Determine the [x, y] coordinate at the center of the cell enclosing the given text.  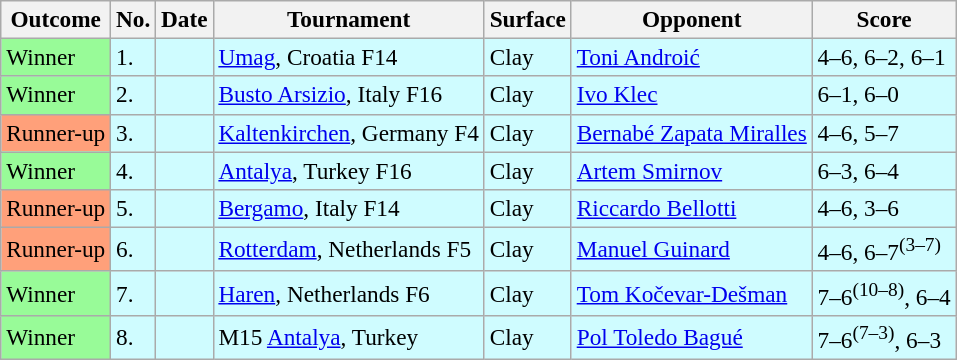
Score [884, 19]
4–6, 5–7 [884, 133]
6–1, 6–0 [884, 95]
Toni Androić [692, 57]
Antalya, Turkey F16 [348, 170]
7. [134, 293]
M15 Antalya, Turkey [348, 337]
Bergamo, Italy F14 [348, 208]
4. [134, 170]
Outcome [56, 19]
Umag, Croatia F14 [348, 57]
3. [134, 133]
Haren, Netherlands F6 [348, 293]
6–3, 6–4 [884, 170]
Tom Kočevar-Dešman [692, 293]
Date [184, 19]
Kaltenkirchen, Germany F4 [348, 133]
2. [134, 95]
Pol Toledo Bagué [692, 337]
7–6(7–3), 6–3 [884, 337]
7–6(10–8), 6–4 [884, 293]
4–6, 3–6 [884, 208]
Surface [528, 19]
Bernabé Zapata Miralles [692, 133]
6. [134, 249]
1. [134, 57]
5. [134, 208]
No. [134, 19]
4–6, 6–7(3–7) [884, 249]
8. [134, 337]
Artem Smirnov [692, 170]
Riccardo Bellotti [692, 208]
Ivo Klec [692, 95]
Busto Arsizio, Italy F16 [348, 95]
Opponent [692, 19]
Tournament [348, 19]
Rotterdam, Netherlands F5 [348, 249]
4–6, 6–2, 6–1 [884, 57]
Manuel Guinard [692, 249]
